Scan for the cell matching the given text and deliver its [x, y] coordinate at center. 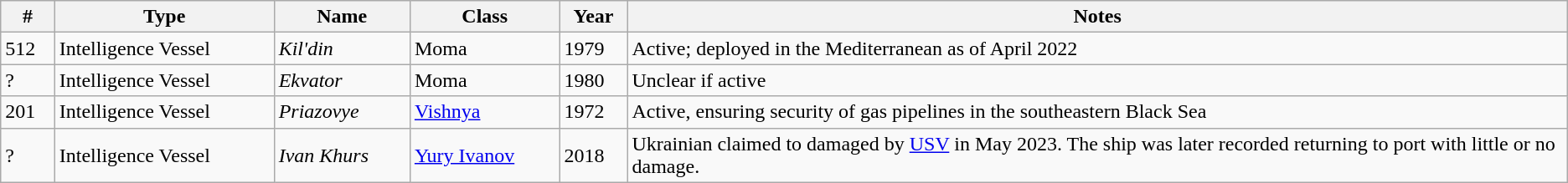
Year [593, 17]
Unclear if active [1097, 80]
Active, ensuring security of gas pipelines in the southeastern Black Sea [1097, 112]
201 [28, 112]
1980 [593, 80]
Ekvator [342, 80]
Class [484, 17]
# [28, 17]
1979 [593, 48]
Notes [1097, 17]
Ukrainian claimed to damaged by USV in May 2023. The ship was later recorded returning to port with little or no damage. [1097, 155]
Name [342, 17]
Priazovye [342, 112]
Kil'din [342, 48]
512 [28, 48]
Type [164, 17]
Vishnya [484, 112]
1972 [593, 112]
Active; deployed in the Mediterranean as of April 2022 [1097, 48]
Ivan Khurs [342, 155]
Yury Ivanov [484, 155]
2018 [593, 155]
